Find where the given text appears and provide that cell's center as (x, y) coordinate. 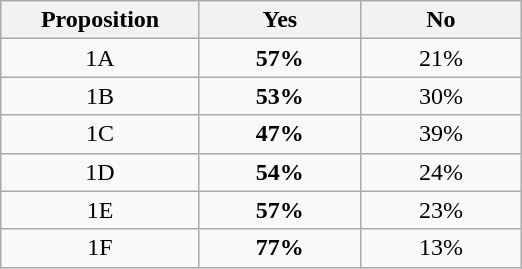
1A (100, 58)
Proposition (100, 20)
1F (100, 248)
53% (280, 96)
77% (280, 248)
54% (280, 172)
47% (280, 134)
21% (440, 58)
Yes (280, 20)
23% (440, 210)
1C (100, 134)
1B (100, 96)
No (440, 20)
39% (440, 134)
13% (440, 248)
30% (440, 96)
1D (100, 172)
1E (100, 210)
24% (440, 172)
